Pinpoint the cell where the given text exists, returning its (X, Y) midpoint coordinate. 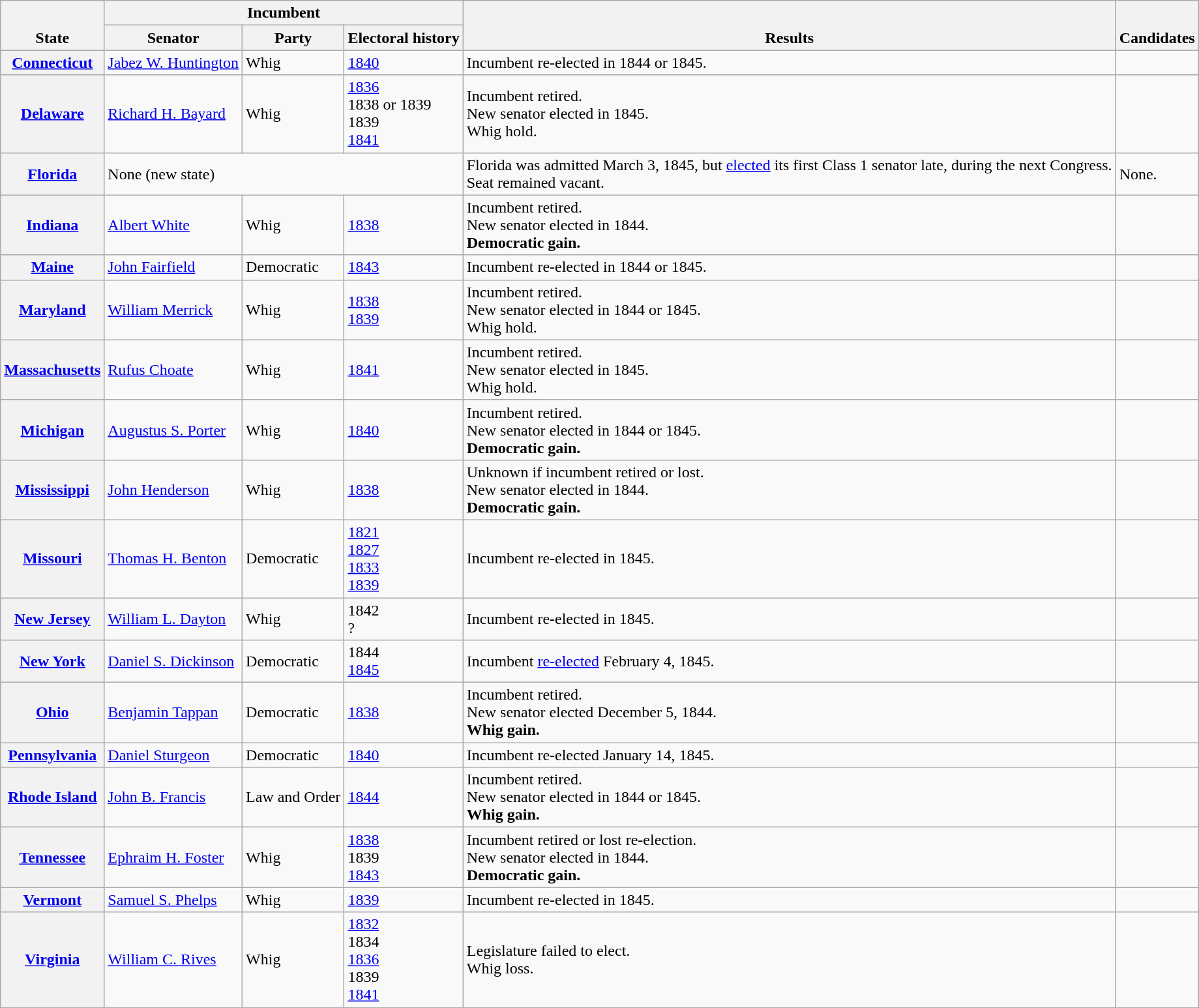
New York (52, 661)
Ohio (52, 713)
1838 1839 1843 (404, 857)
1844 1845 (404, 661)
Law and Order (293, 797)
Delaware (52, 113)
Senator (173, 38)
Florida (52, 173)
Electoral history (404, 38)
1839 (404, 900)
Incumbent retired.New senator elected in 1844 or 1845.Democratic gain. (789, 430)
Incumbent retired.New senator elected in 1844 or 1845.Whig hold. (789, 310)
Jabez W. Huntington (173, 63)
Tennessee (52, 857)
None (new state) (284, 173)
None. (1157, 173)
Thomas H. Benton (173, 558)
Michigan (52, 430)
Samuel S. Phelps (173, 900)
1832 1834 1836 1839 1841 (404, 960)
Pennsylvania (52, 755)
Legislature failed to elect.Whig loss. (789, 960)
1821182718331839 (404, 558)
Maine (52, 267)
Party (293, 38)
William Merrick (173, 310)
Unknown if incumbent retired or lost.New senator elected in 1844.Democratic gain. (789, 490)
1844 (404, 797)
Massachusetts (52, 370)
John Fairfield (173, 267)
Augustus S. Porter (173, 430)
Albert White (173, 225)
Connecticut (52, 63)
Daniel Sturgeon (173, 755)
Incumbent retired or lost re-election.New senator elected in 1844.Democratic gain. (789, 857)
Virginia (52, 960)
1842 ? (404, 618)
Richard H. Bayard (173, 113)
Indiana (52, 225)
Incumbent re-elected January 14, 1845. (789, 755)
1836 1838 or 18391839 1841 (404, 113)
John Henderson (173, 490)
Results (789, 25)
Incumbent retired.New senator elected December 5, 1844.Whig gain. (789, 713)
1841 (404, 370)
William L. Dayton (173, 618)
Florida was admitted March 3, 1845, but elected its first Class 1 senator late, during the next Congress.Seat remained vacant. (789, 173)
New Jersey (52, 618)
John B. Francis (173, 797)
Maryland (52, 310)
1843 (404, 267)
Incumbent retired.New senator elected in 1844.Democratic gain. (789, 225)
Missouri (52, 558)
Daniel S. Dickinson (173, 661)
Rhode Island (52, 797)
Mississippi (52, 490)
1838 1839 (404, 310)
Incumbent re-elected February 4, 1845. (789, 661)
Candidates (1157, 25)
William C. Rives (173, 960)
Vermont (52, 900)
Benjamin Tappan (173, 713)
Rufus Choate (173, 370)
Incumbent retired.New senator elected in 1844 or 1845.Whig gain. (789, 797)
Incumbent (284, 13)
State (52, 25)
Ephraim H. Foster (173, 857)
